Locate the cell with the specified text and output its [x, y] center coordinate. 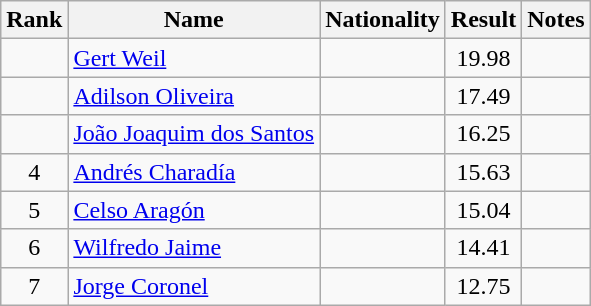
Celso Aragón [194, 210]
17.49 [483, 96]
14.41 [483, 248]
7 [34, 286]
Rank [34, 20]
15.04 [483, 210]
Notes [556, 20]
Result [483, 20]
Nationality [383, 20]
12.75 [483, 286]
Adilson Oliveira [194, 96]
5 [34, 210]
Name [194, 20]
João Joaquim dos Santos [194, 134]
16.25 [483, 134]
15.63 [483, 172]
Andrés Charadía [194, 172]
19.98 [483, 58]
4 [34, 172]
6 [34, 248]
Wilfredo Jaime [194, 248]
Gert Weil [194, 58]
Jorge Coronel [194, 286]
